Detect which cell encompasses the target text, then output its [x, y] center coordinate. 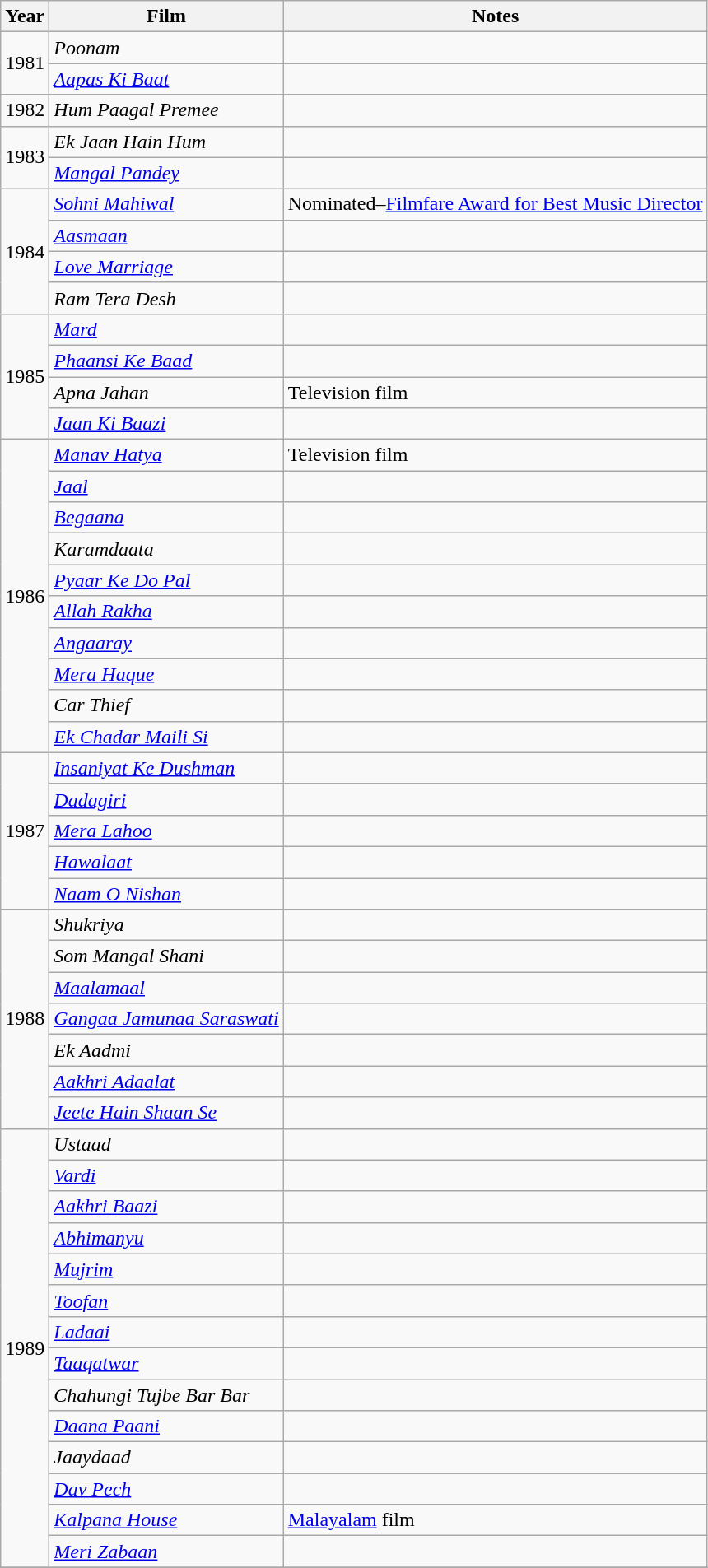
Sohni Mahiwal [166, 204]
Angaaray [166, 643]
Dav Pech [166, 1489]
Vardi [166, 1175]
Ustaad [166, 1144]
1987 [25, 831]
Meri Zabaan [166, 1552]
Jaan Ki Baazi [166, 424]
Mujrim [166, 1269]
1984 [25, 251]
Malayalam film [496, 1520]
Karamdaata [166, 549]
Gangaa Jamunaa Saraswati [166, 1019]
1983 [25, 157]
1989 [25, 1348]
1982 [25, 110]
1985 [25, 376]
Mera Haque [166, 674]
1981 [25, 63]
Toofan [166, 1300]
Ek Chadar Maili Si [166, 737]
Naam O Nishan [166, 893]
Som Mangal Shani [166, 956]
Begaana [166, 518]
Nominated–Filmfare Award for Best Music Director [496, 204]
Jaal [166, 486]
Notes [496, 16]
Mera Lahoo [166, 831]
Aapas Ki Baat [166, 79]
Poonam [166, 48]
Insaniyat Ke Dushman [166, 768]
Chahungi Tujbe Bar Bar [166, 1395]
Jaaydaad [166, 1458]
Daana Paani [166, 1426]
Abhimanyu [166, 1238]
Hawalaat [166, 862]
Maalamaal [166, 988]
Manav Hatya [166, 455]
Jeete Hain Shaan Se [166, 1113]
Hum Paagal Premee [166, 110]
Dadagiri [166, 799]
Love Marriage [166, 267]
Allah Rakha [166, 612]
Aakhri Baazi [166, 1207]
Mangal Pandey [166, 173]
Shukriya [166, 925]
Year [25, 16]
Taaqatwar [166, 1363]
Apna Jahan [166, 393]
Ladaai [166, 1332]
Car Thief [166, 705]
1988 [25, 1019]
Kalpana House [166, 1520]
Ek Aadmi [166, 1050]
Phaansi Ke Baad [166, 361]
Mard [166, 329]
Aakhri Adaalat [166, 1082]
Film [166, 16]
1986 [25, 596]
Ram Tera Desh [166, 298]
Aasmaan [166, 235]
Ek Jaan Hain Hum [166, 142]
Pyaar Ke Do Pal [166, 580]
